Output the [X, Y] coordinate of the center of the cell containing the given text.  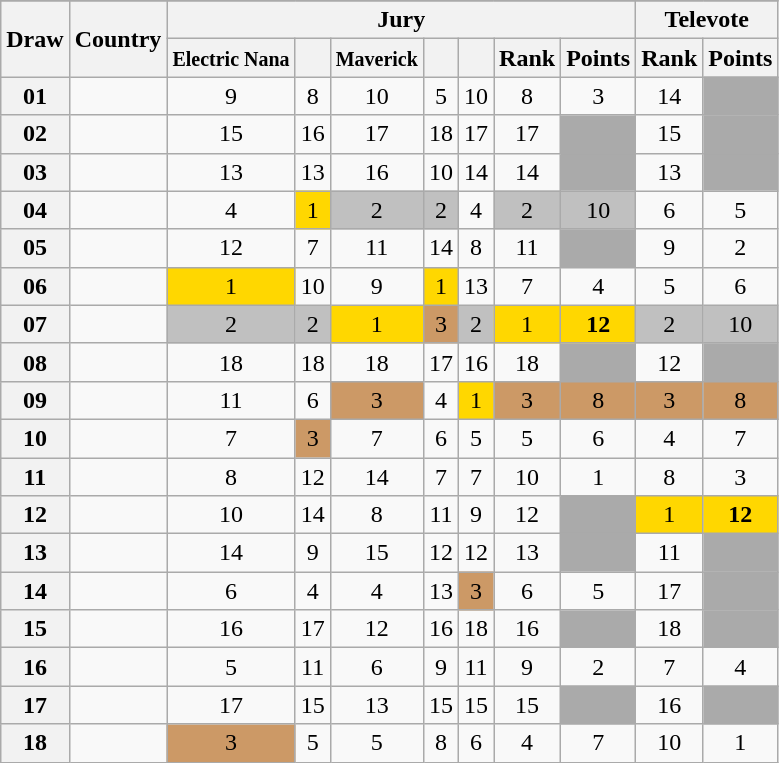
07 [35, 324]
05 [35, 248]
01 [35, 96]
08 [35, 362]
Electric Nana [231, 58]
09 [35, 400]
Country [118, 39]
Draw [35, 39]
06 [35, 286]
Maverick [376, 58]
04 [35, 210]
03 [35, 172]
02 [35, 134]
Televote [707, 20]
Jury [402, 20]
